Extract the [x, y] coordinate from the center of the cell holding the provided text.  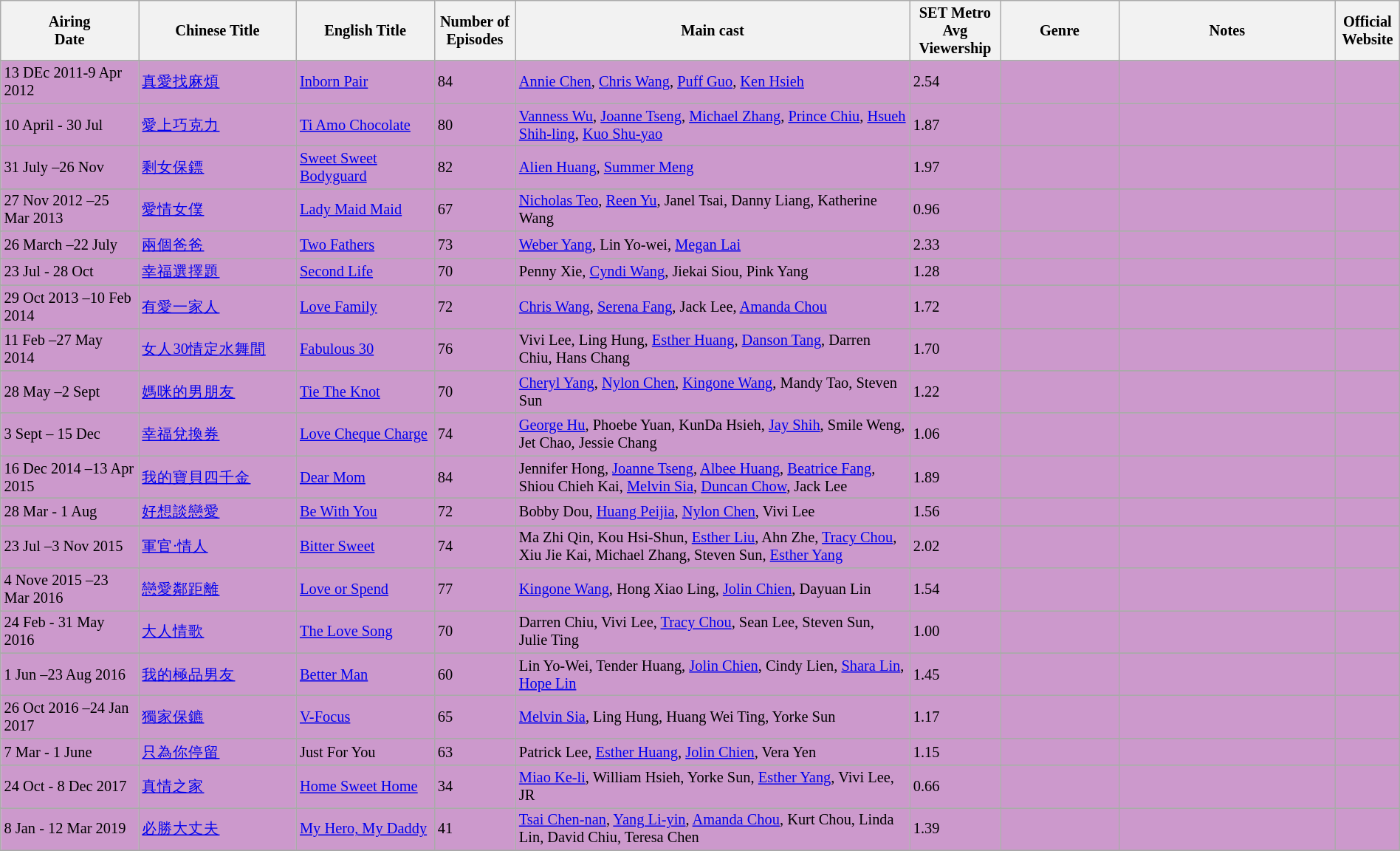
Chinese Title [218, 30]
28 Mar - 1 Aug [69, 511]
3 Sept – 15 Dec [69, 434]
有愛一家人 [218, 307]
Bitter Sweet [365, 547]
Ma Zhi Qin, Kou Hsi-Shun, Esther Liu, Ahn Zhe, Tracy Chou, Xiu Jie Kai, Michael Zhang, Steven Sun, Esther Yang [713, 547]
幸福選擇題 [218, 272]
Miao Ke-li, William Hsieh, Yorke Sun, Esther Yang, Vivi Lee, JR [713, 787]
Just For You [365, 752]
27 Nov 2012 –25 Mar 2013 [69, 210]
1.00 [955, 632]
41 [475, 829]
Lin Yo-Wei, Tender Huang, Jolin Chien, Cindy Lien, Shara Lin, Hope Lin [713, 674]
82 [475, 167]
幸福兌換券 [218, 434]
Patrick Lee, Esther Huang, Jolin Chien, Vera Yen [713, 752]
Love or Spend [365, 589]
63 [475, 752]
Nicholas Teo, Reen Yu, Janel Tsai, Danny Liang, Katherine Wang [713, 210]
Darren Chiu, Vivi Lee, Tracy Chou, Sean Lee, Steven Sun, Julie Ting [713, 632]
8 Jan - 12 Mar 2019 [69, 829]
Notes [1227, 30]
好想談戀愛 [218, 511]
0.96 [955, 210]
剩女保鏢 [218, 167]
26 Oct 2016 –24 Jan 2017 [69, 717]
2.02 [955, 547]
60 [475, 674]
獨家保鑣 [218, 717]
SET Metro Avg Viewership [955, 30]
34 [475, 787]
Lady Maid Maid [365, 210]
24 Oct - 8 Dec 2017 [69, 787]
67 [475, 210]
1.45 [955, 674]
戀愛鄰距離 [218, 589]
真愛找麻煩 [218, 82]
26 March –22 July [69, 245]
兩個爸爸 [218, 245]
1.17 [955, 717]
Main cast [713, 30]
Two Fathers [365, 245]
23 Jul –3 Nov 2015 [69, 547]
Be With You [365, 511]
77 [475, 589]
1 Jun –23 Aug 2016 [69, 674]
31 July –26 Nov [69, 167]
Alien Huang, Summer Meng [713, 167]
76 [475, 349]
Vanness Wu, Joanne Tseng, Michael Zhang, Prince Chiu, Hsueh Shih-ling, Kuo Shu-yao [713, 125]
Sweet Sweet Bodyguard [365, 167]
Better Man [365, 674]
1.28 [955, 272]
1.06 [955, 434]
Love Family [365, 307]
1.97 [955, 167]
English Title [365, 30]
Cheryl Yang, Nylon Chen, Kingone Wang, Mandy Tao, Steven Sun [713, 392]
73 [475, 245]
1.54 [955, 589]
Kingone Wang, Hong Xiao Ling, Jolin Chien, Dayuan Lin [713, 589]
1.70 [955, 349]
媽咪的男朋友 [218, 392]
Tsai Chen-nan, Yang Li-yin, Amanda Chou, Kurt Chou, Linda Lin, David Chiu, Teresa Chen [713, 829]
24 Feb - 31 May 2016 [69, 632]
My Hero, My Daddy [365, 829]
1.56 [955, 511]
Penny Xie, Cyndi Wang, Jiekai Siou, Pink Yang [713, 272]
Home Sweet Home [365, 787]
女人30情定水舞間 [218, 349]
1.15 [955, 752]
真情之家 [218, 787]
Love Cheque Charge [365, 434]
13 DEc 2011-9 Apr 2012 [69, 82]
Number of Episodes [475, 30]
1.22 [955, 392]
Bobby Dou, Huang Peijia, Nylon Chen, Vivi Lee [713, 511]
29 Oct 2013 –10 Feb 2014 [69, 307]
Dear Mom [365, 477]
1.72 [955, 307]
Annie Chen, Chris Wang, Puff Guo, Ken Hsieh [713, 82]
2.33 [955, 245]
23 Jul - 28 Oct [69, 272]
Vivi Lee, Ling Hung, Esther Huang, Danson Tang, Darren Chiu, Hans Chang [713, 349]
Tie The Knot [365, 392]
Melvin Sia, Ling Hung, Huang Wei Ting, Yorke Sun [713, 717]
0.66 [955, 787]
80 [475, 125]
11 Feb –27 May 2014 [69, 349]
Genre [1060, 30]
愛上巧克力 [218, 125]
16 Dec 2014 –13 Apr 2015 [69, 477]
Fabulous 30 [365, 349]
AiringDate [69, 30]
1.89 [955, 477]
Weber Yang, Lin Yo-wei, Megan Lai [713, 245]
The Love Song [365, 632]
1.87 [955, 125]
Chris Wang, Serena Fang, Jack Lee, Amanda Chou [713, 307]
7 Mar - 1 June [69, 752]
Official Website [1368, 30]
2.54 [955, 82]
1.39 [955, 829]
George Hu, Phoebe Yuan, KunDa Hsieh, Jay Shih, Smile Weng, Jet Chao, Jessie Chang [713, 434]
Ti Amo Chocolate [365, 125]
大人情歌 [218, 632]
65 [475, 717]
Inborn Pair [365, 82]
只為你停留 [218, 752]
愛情女僕 [218, 210]
軍官·情人 [218, 547]
10 April - 30 Jul [69, 125]
必勝大丈夫 [218, 829]
我的極品男友 [218, 674]
V-Focus [365, 717]
Second Life [365, 272]
4 Nove 2015 –23 Mar 2016 [69, 589]
我的寶貝四千金 [218, 477]
Jennifer Hong, Joanne Tseng, Albee Huang, Beatrice Fang, Shiou Chieh Kai, Melvin Sia, Duncan Chow, Jack Lee [713, 477]
28 May –2 Sept [69, 392]
